Output the (x, y) coordinate of the center of the cell containing the given text.  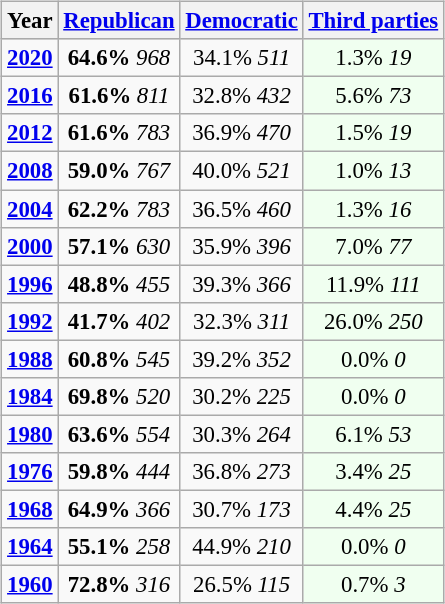
35.9% 396 (242, 246)
39.3% 366 (242, 284)
30.2% 225 (242, 396)
1.3% 16 (373, 209)
Democratic (242, 21)
40.0% 521 (242, 171)
1.5% 19 (373, 133)
Republican (119, 21)
6.1% 53 (373, 434)
61.6% 783 (119, 133)
1988 (30, 359)
2012 (30, 133)
0.7% 3 (373, 584)
1992 (30, 321)
64.6% 968 (119, 58)
1.3% 19 (373, 58)
62.2% 783 (119, 209)
1964 (30, 547)
72.8% 316 (119, 584)
2008 (30, 171)
36.9% 470 (242, 133)
64.9% 366 (119, 509)
59.0% 767 (119, 171)
2020 (30, 58)
11.9% 111 (373, 284)
34.1% 511 (242, 58)
69.8% 520 (119, 396)
32.8% 432 (242, 96)
57.1% 630 (119, 246)
48.8% 455 (119, 284)
1976 (30, 472)
60.8% 545 (119, 359)
7.0% 77 (373, 246)
1980 (30, 434)
44.9% 210 (242, 547)
1996 (30, 284)
1984 (30, 396)
36.5% 460 (242, 209)
39.2% 352 (242, 359)
5.6% 73 (373, 96)
4.4% 25 (373, 509)
30.3% 264 (242, 434)
63.6% 554 (119, 434)
26.5% 115 (242, 584)
3.4% 25 (373, 472)
30.7% 173 (242, 509)
41.7% 402 (119, 321)
26.0% 250 (373, 321)
2000 (30, 246)
32.3% 311 (242, 321)
2016 (30, 96)
1968 (30, 509)
Third parties (373, 21)
1960 (30, 584)
55.1% 258 (119, 547)
59.8% 444 (119, 472)
61.6% 811 (119, 96)
36.8% 273 (242, 472)
2004 (30, 209)
Year (30, 21)
1.0% 13 (373, 171)
